Extract the (x, y) coordinate from the center of the cell holding the provided text.  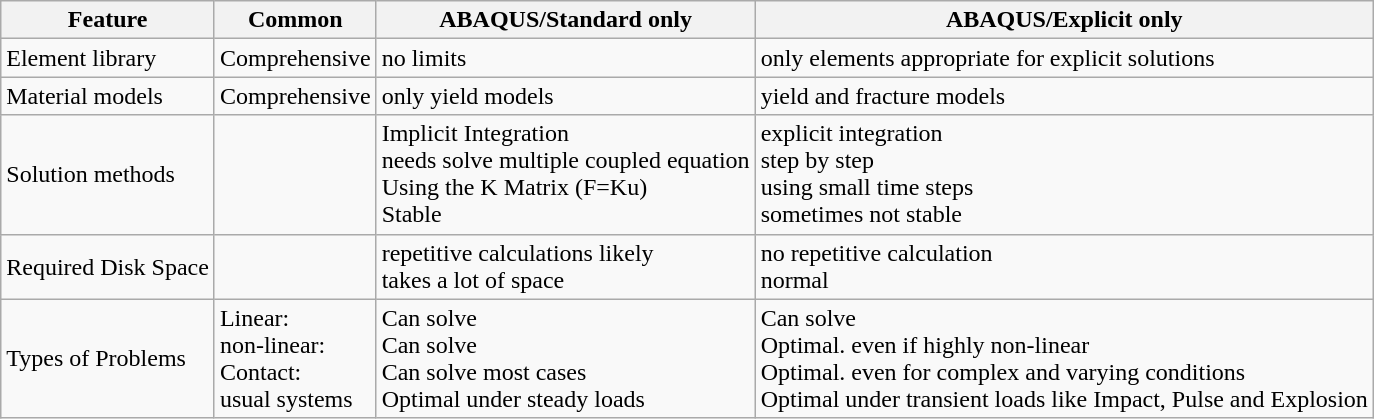
Feature (108, 20)
Solution methods (108, 174)
ABAQUS/Explicit only (1064, 20)
Material models (108, 96)
Common (295, 20)
explicit integrationstep by stepusing small time stepssometimes not stable (1064, 174)
Types of Problems (108, 358)
Implicit Integrationneeds solve multiple coupled equationUsing the K Matrix (F=Ku)Stable (566, 174)
no repetitive calculationnormal (1064, 266)
ABAQUS/Standard only (566, 20)
repetitive calculations likely takes a lot of space (566, 266)
Linear:non-linear:Contact:usual systems (295, 358)
yield and fracture models (1064, 96)
Element library (108, 58)
Can solveCan solveCan solve most casesOptimal under steady loads (566, 358)
Required Disk Space (108, 266)
only elements appropriate for explicit solutions (1064, 58)
no limits (566, 58)
only yield models (566, 96)
